Scan for the cell matching the given text and deliver its (X, Y) coordinate at center. 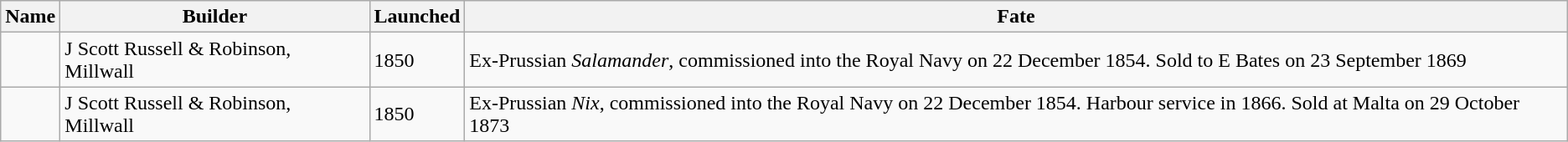
Builder (214, 17)
Launched (417, 17)
Name (30, 17)
Ex-Prussian Nix, commissioned into the Royal Navy on 22 December 1854. Harbour service in 1866. Sold at Malta on 29 October 1873 (1016, 114)
Fate (1016, 17)
Ex-Prussian Salamander, commissioned into the Royal Navy on 22 December 1854. Sold to E Bates on 23 September 1869 (1016, 60)
